Find where the given text appears and provide that cell's center as (X, Y) coordinate. 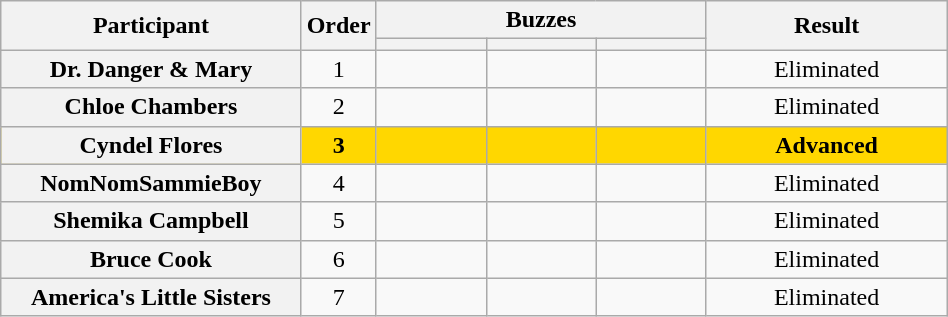
Cyndel Flores (151, 145)
Participant (151, 26)
Shemika Campbell (151, 221)
America's Little Sisters (151, 297)
6 (338, 259)
3 (338, 145)
1 (338, 69)
Dr. Danger & Mary (151, 69)
5 (338, 221)
Order (338, 26)
Bruce Cook (151, 259)
Result (826, 26)
Buzzes (541, 20)
7 (338, 297)
4 (338, 183)
NomNomSammieBoy (151, 183)
Advanced (826, 145)
2 (338, 107)
Chloe Chambers (151, 107)
